Determine the (X, Y) coordinate at the center of the cell enclosing the given text.  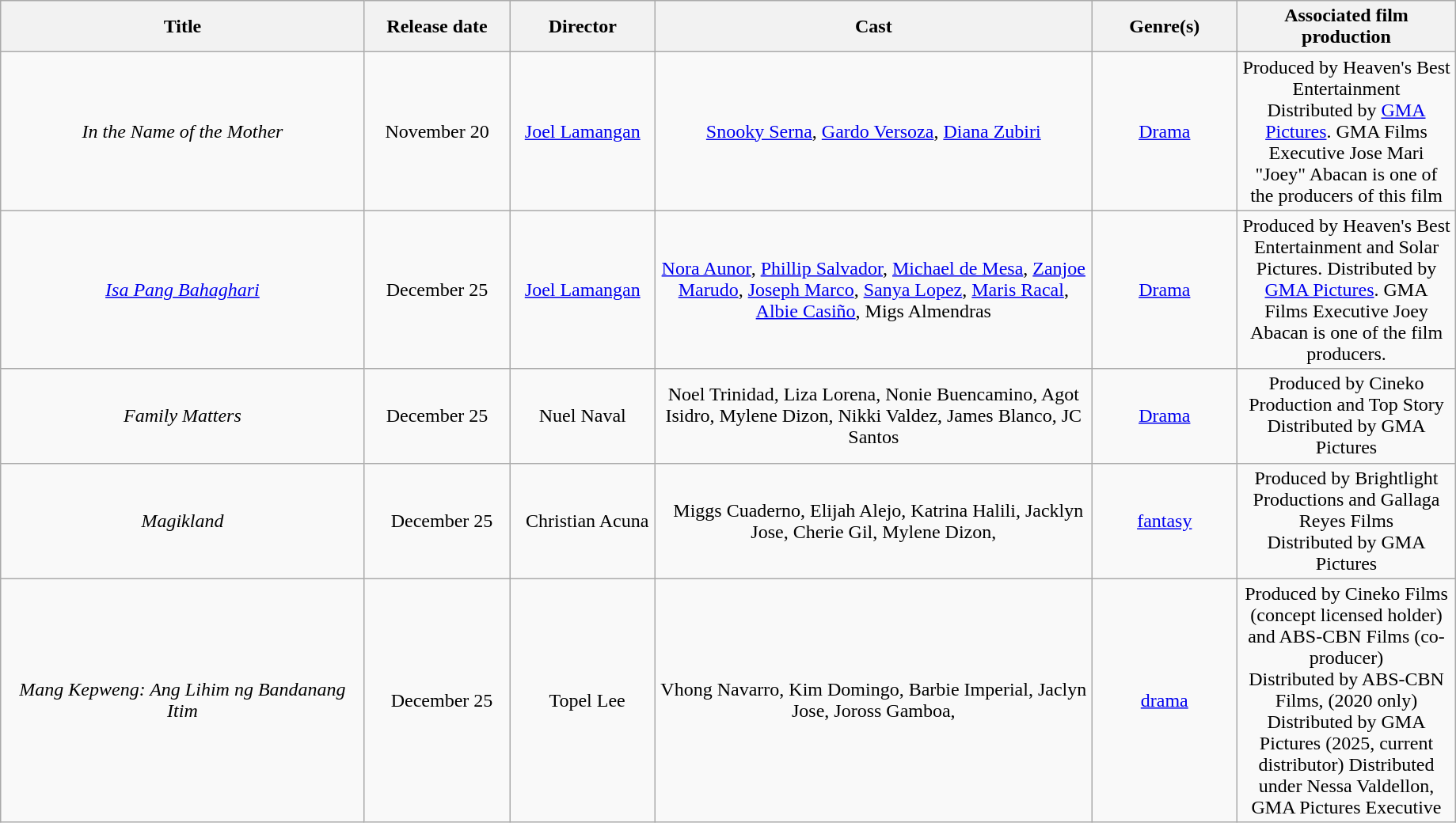
Release date (437, 27)
November 20 (437, 131)
Noel Trinidad, Liza Lorena, Nonie Buencamino, Agot Isidro, Mylene Dizon, Nikki Valdez, James Blanco, JC Santos (874, 416)
Snooky Serna, Gardo Versoza, Diana Zubiri (874, 131)
Nuel Naval (583, 416)
Family Matters (182, 416)
Genre(s) (1165, 27)
Produced by Cineko Production and Top StoryDistributed by GMA Pictures (1347, 416)
Cast (874, 27)
Title (182, 27)
Christian Acuna (583, 521)
Mang Kepweng: Ang Lihim ng Bandanang Itim (182, 700)
In the Name of the Mother (182, 131)
Director (583, 27)
Nora Aunor, Phillip Salvador, Michael de Mesa, Zanjoe Marudo, Joseph Marco, Sanya Lopez, Maris Racal, Albie Casiño, Migs Almendras (874, 290)
Produced by Brightlight Productions and Gallaga Reyes FilmsDistributed by GMA Pictures (1347, 521)
Topel Lee (583, 700)
drama (1165, 700)
Associated film production (1347, 27)
Miggs Cuaderno, Elijah Alejo, Katrina Halili, Jacklyn Jose, Cherie Gil, Mylene Dizon, (874, 521)
Magikland (182, 521)
Isa Pang Bahaghari (182, 290)
Vhong Navarro, Kim Domingo, Barbie Imperial, Jaclyn Jose, Joross Gamboa, (874, 700)
Produced by Heaven's Best EntertainmentDistributed by GMA Pictures. GMA Films Executive Jose Mari "Joey" Abacan is one of the producers of this film (1347, 131)
fantasy (1165, 521)
